Determine the [X, Y] coordinate at the center of the cell enclosing the given text.  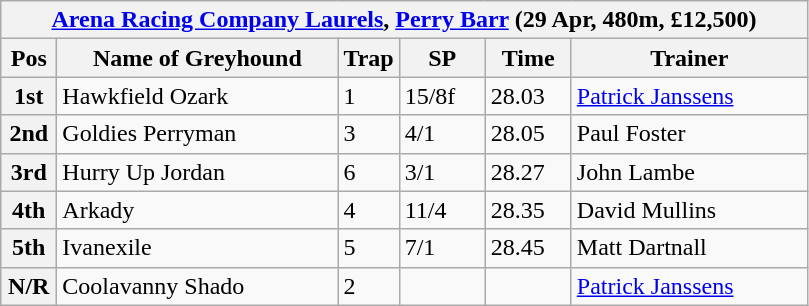
28.03 [528, 96]
5 [368, 248]
John Lambe [689, 172]
1 [368, 96]
3rd [29, 172]
3 [368, 134]
2 [368, 286]
Hawkfield Ozark [198, 96]
Name of Greyhound [198, 58]
5th [29, 248]
Coolavanny Shado [198, 286]
Arena Racing Company Laurels, Perry Barr (29 Apr, 480m, £12,500) [404, 20]
15/8f [442, 96]
3/1 [442, 172]
Pos [29, 58]
28.27 [528, 172]
SP [442, 58]
7/1 [442, 248]
Goldies Perryman [198, 134]
4/1 [442, 134]
28.35 [528, 210]
N/R [29, 286]
Paul Foster [689, 134]
Trap [368, 58]
28.45 [528, 248]
2nd [29, 134]
1st [29, 96]
David Mullins [689, 210]
4th [29, 210]
Trainer [689, 58]
Matt Dartnall [689, 248]
Ivanexile [198, 248]
4 [368, 210]
11/4 [442, 210]
28.05 [528, 134]
Arkady [198, 210]
Time [528, 58]
6 [368, 172]
Hurry Up Jordan [198, 172]
